Detect which cell encompasses the target text, then output its (x, y) center coordinate. 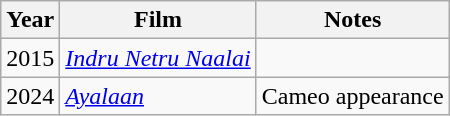
Notes (352, 20)
Film (158, 20)
Cameo appearance (352, 96)
Indru Netru Naalai (158, 58)
Ayalaan (158, 96)
Year (30, 20)
2024 (30, 96)
2015 (30, 58)
